Locate the cell with the specified text and output its (X, Y) center coordinate. 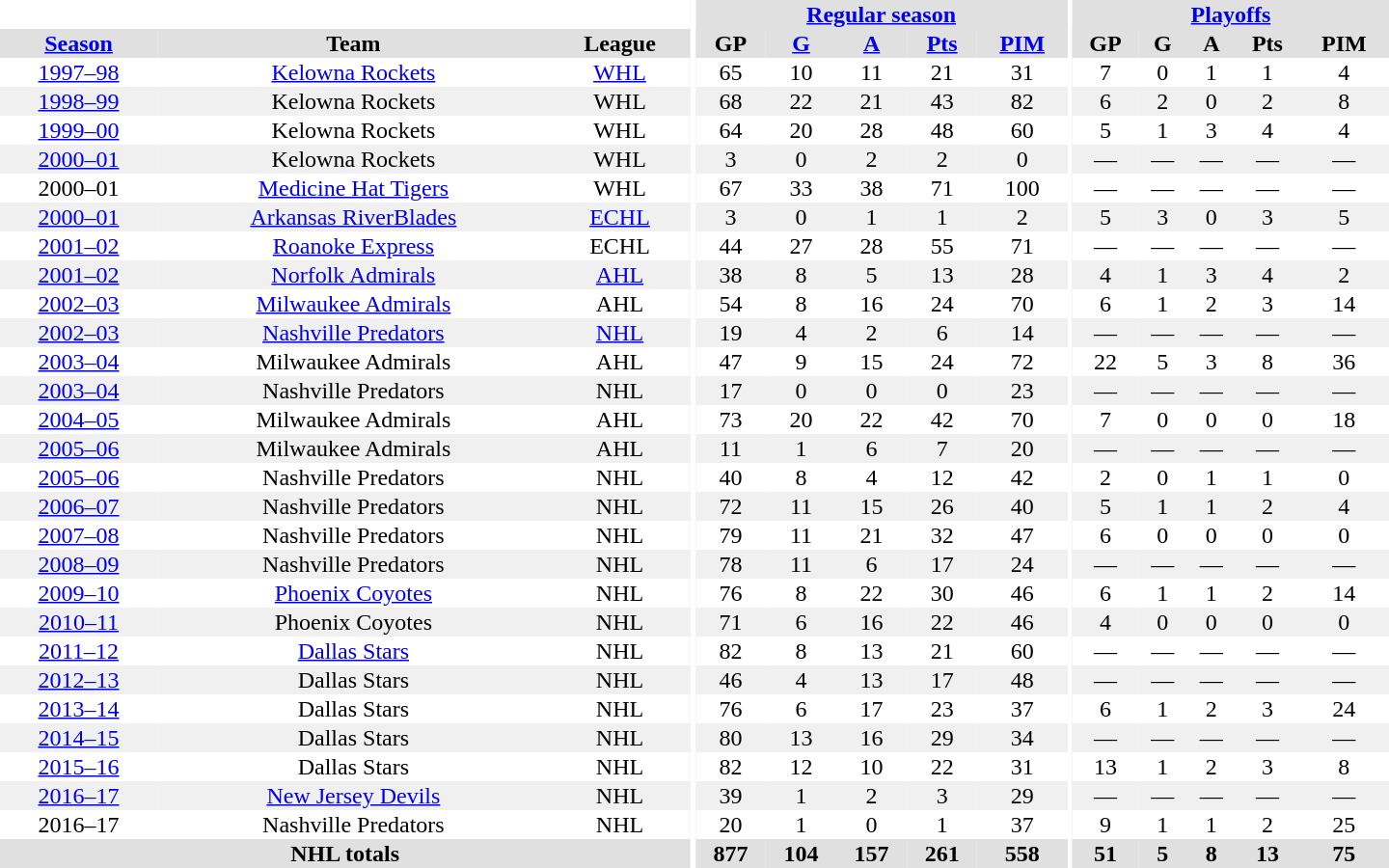
2011–12 (79, 651)
261 (941, 854)
2012–13 (79, 680)
64 (731, 130)
2014–15 (79, 738)
2013–14 (79, 709)
67 (731, 188)
Norfolk Admirals (353, 275)
2008–09 (79, 564)
Roanoke Express (353, 246)
80 (731, 738)
51 (1105, 854)
32 (941, 535)
Team (353, 43)
68 (731, 101)
39 (731, 796)
2015–16 (79, 767)
104 (801, 854)
New Jersey Devils (353, 796)
55 (941, 246)
34 (1022, 738)
65 (731, 72)
Season (79, 43)
44 (731, 246)
78 (731, 564)
73 (731, 420)
19 (731, 333)
54 (731, 304)
558 (1022, 854)
Arkansas RiverBlades (353, 217)
Playoffs (1231, 14)
30 (941, 593)
2004–05 (79, 420)
2010–11 (79, 622)
League (620, 43)
1998–99 (79, 101)
Medicine Hat Tigers (353, 188)
100 (1022, 188)
27 (801, 246)
877 (731, 854)
NHL totals (345, 854)
18 (1345, 420)
33 (801, 188)
1997–98 (79, 72)
Regular season (882, 14)
1999–00 (79, 130)
157 (872, 854)
36 (1345, 362)
2009–10 (79, 593)
75 (1345, 854)
43 (941, 101)
25 (1345, 825)
79 (731, 535)
2006–07 (79, 506)
26 (941, 506)
2007–08 (79, 535)
